Scan for the cell matching the given text and deliver its (X, Y) coordinate at center. 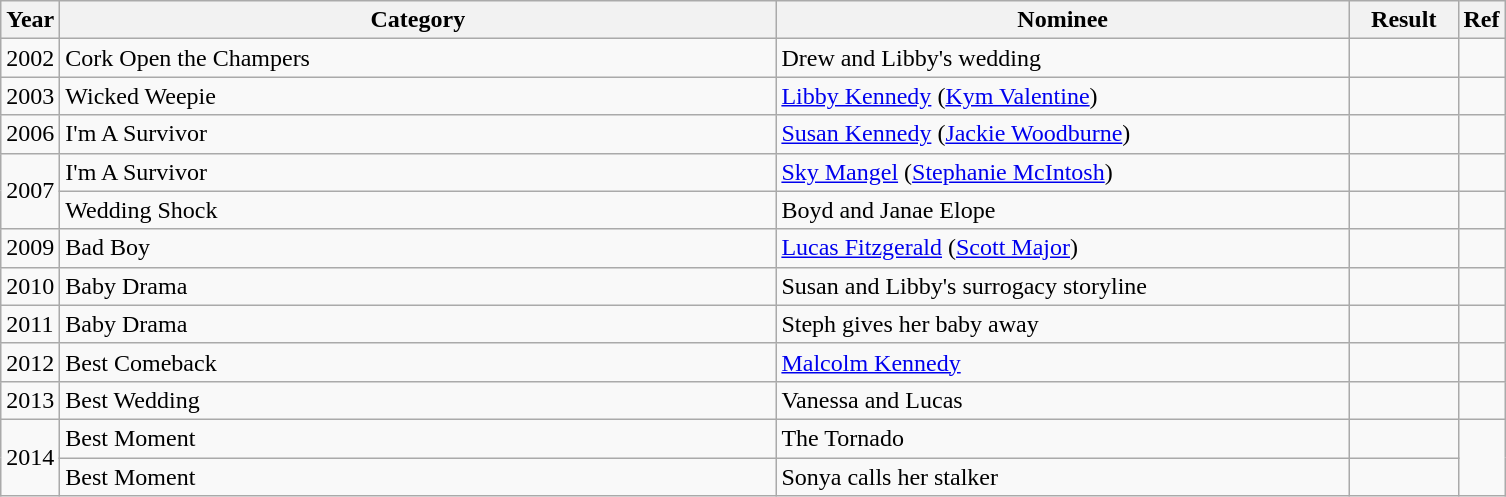
2013 (30, 400)
Sonya calls her stalker (1063, 477)
2002 (30, 58)
Best Comeback (418, 362)
Wedding Shock (418, 210)
Nominee (1063, 20)
Best Wedding (418, 400)
Lucas Fitzgerald (Scott Major) (1063, 248)
2014 (30, 457)
Ref (1482, 20)
Year (30, 20)
Libby Kennedy (Kym Valentine) (1063, 96)
The Tornado (1063, 438)
2012 (30, 362)
2010 (30, 286)
Susan and Libby's surrogacy storyline (1063, 286)
2009 (30, 248)
Category (418, 20)
Vanessa and Lucas (1063, 400)
Wicked Weepie (418, 96)
Drew and Libby's wedding (1063, 58)
Malcolm Kennedy (1063, 362)
Susan Kennedy (Jackie Woodburne) (1063, 134)
2011 (30, 324)
Result (1404, 20)
Steph gives her baby away (1063, 324)
Boyd and Janae Elope (1063, 210)
2007 (30, 191)
Cork Open the Champers (418, 58)
2003 (30, 96)
2006 (30, 134)
Bad Boy (418, 248)
Sky Mangel (Stephanie McIntosh) (1063, 172)
